Capture the cell that displays the provided text and extract its [x, y] central coordinate. 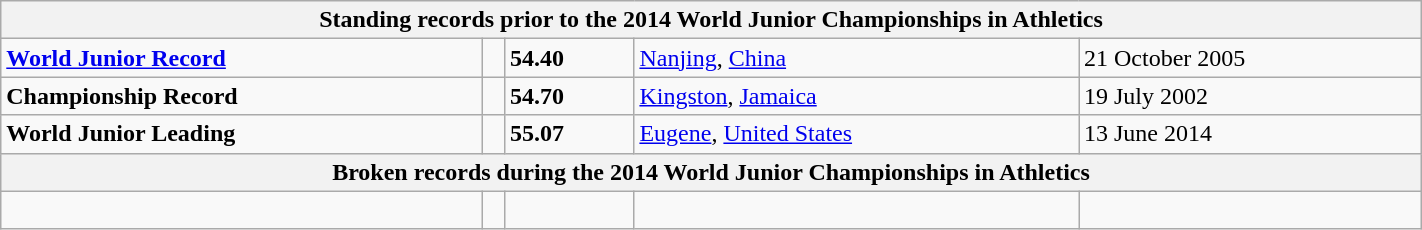
55.07 [570, 134]
19 July 2002 [1250, 96]
Nanjing, China [856, 58]
13 June 2014 [1250, 134]
Broken records during the 2014 World Junior Championships in Athletics [711, 172]
Championship Record [242, 96]
54.70 [570, 96]
Kingston, Jamaica [856, 96]
21 October 2005 [1250, 58]
Eugene, United States [856, 134]
54.40 [570, 58]
World Junior Record [242, 58]
Standing records prior to the 2014 World Junior Championships in Athletics [711, 20]
World Junior Leading [242, 134]
